Determine the (x, y) coordinate at the center of the cell enclosing the given text.  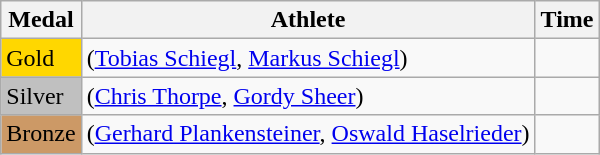
(Gerhard Plankensteiner, Oswald Haselrieder) (308, 134)
Gold (41, 58)
(Chris Thorpe, Gordy Sheer) (308, 96)
Silver (41, 96)
Bronze (41, 134)
Time (567, 20)
Athlete (308, 20)
Medal (41, 20)
(Tobias Schiegl, Markus Schiegl) (308, 58)
